Determine the [X, Y] coordinate at the center of the cell enclosing the given text.  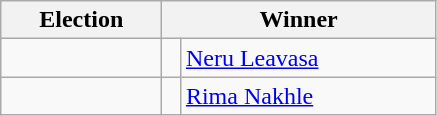
Election [82, 20]
Rima Nakhle [308, 96]
Neru Leavasa [308, 58]
Winner [299, 20]
